Locate the cell with the specified text and output its [x, y] center coordinate. 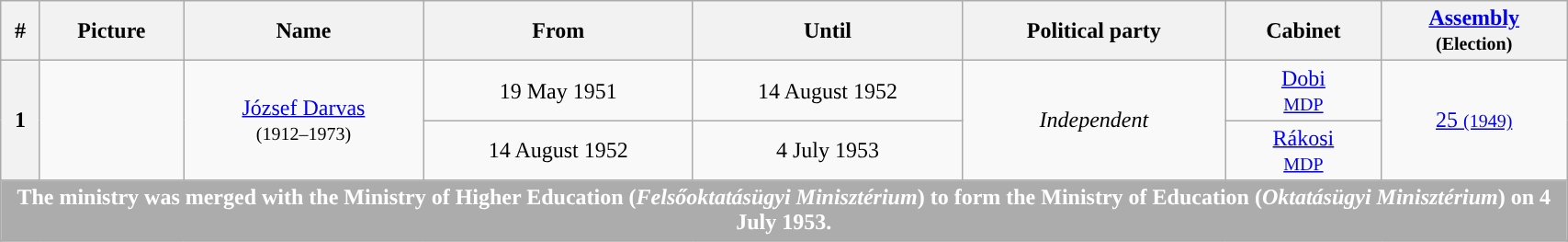
From [558, 31]
DobiMDP [1303, 90]
Picture [112, 31]
4 July 1953 [827, 151]
# [20, 31]
Until [827, 31]
Independent [1094, 121]
25 (1949) [1474, 121]
Assembly(Election) [1474, 31]
Political party [1094, 31]
RákosiMDP [1303, 151]
Cabinet [1303, 31]
19 May 1951 [558, 90]
1 [20, 121]
József Darvas(1912–1973) [303, 121]
Name [303, 31]
